From the cell containing the given text, extract its center point as (X, Y) coordinate. 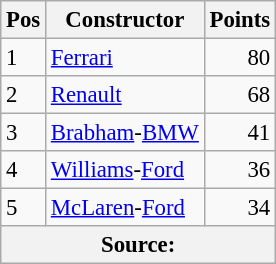
Source: (138, 245)
Pos (24, 20)
Brabham-BMW (126, 133)
3 (24, 133)
Constructor (126, 20)
4 (24, 170)
McLaren-Ford (126, 208)
Points (240, 20)
41 (240, 133)
1 (24, 58)
Williams-Ford (126, 170)
80 (240, 58)
68 (240, 95)
2 (24, 95)
34 (240, 208)
36 (240, 170)
Renault (126, 95)
5 (24, 208)
Ferrari (126, 58)
